Detect which cell encompasses the target text, then output its [x, y] center coordinate. 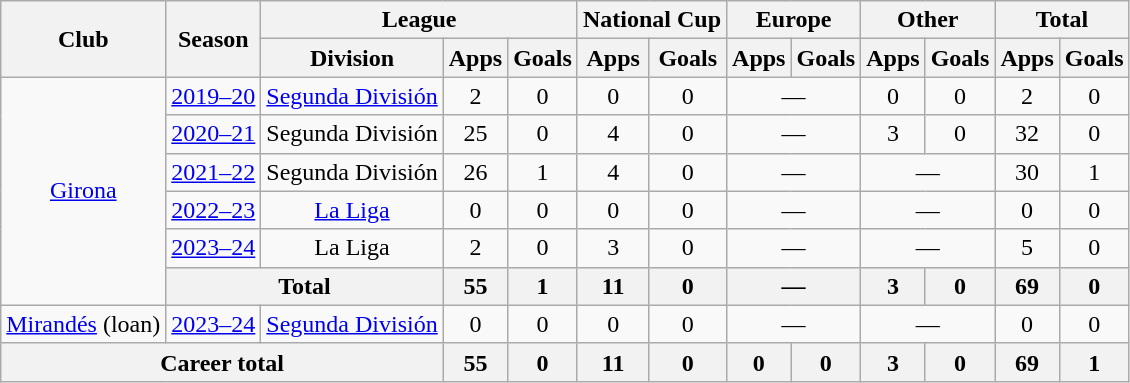
Club [84, 39]
2019–20 [214, 96]
26 [475, 172]
Career total [222, 362]
Division [352, 58]
2021–22 [214, 172]
Europe [794, 20]
2020–21 [214, 134]
25 [475, 134]
2022–23 [214, 210]
32 [1027, 134]
Girona [84, 191]
Mirandés (loan) [84, 324]
30 [1027, 172]
Season [214, 39]
National Cup [652, 20]
5 [1027, 248]
Other [928, 20]
League [420, 20]
